Capture the cell that displays the provided text and extract its [X, Y] central coordinate. 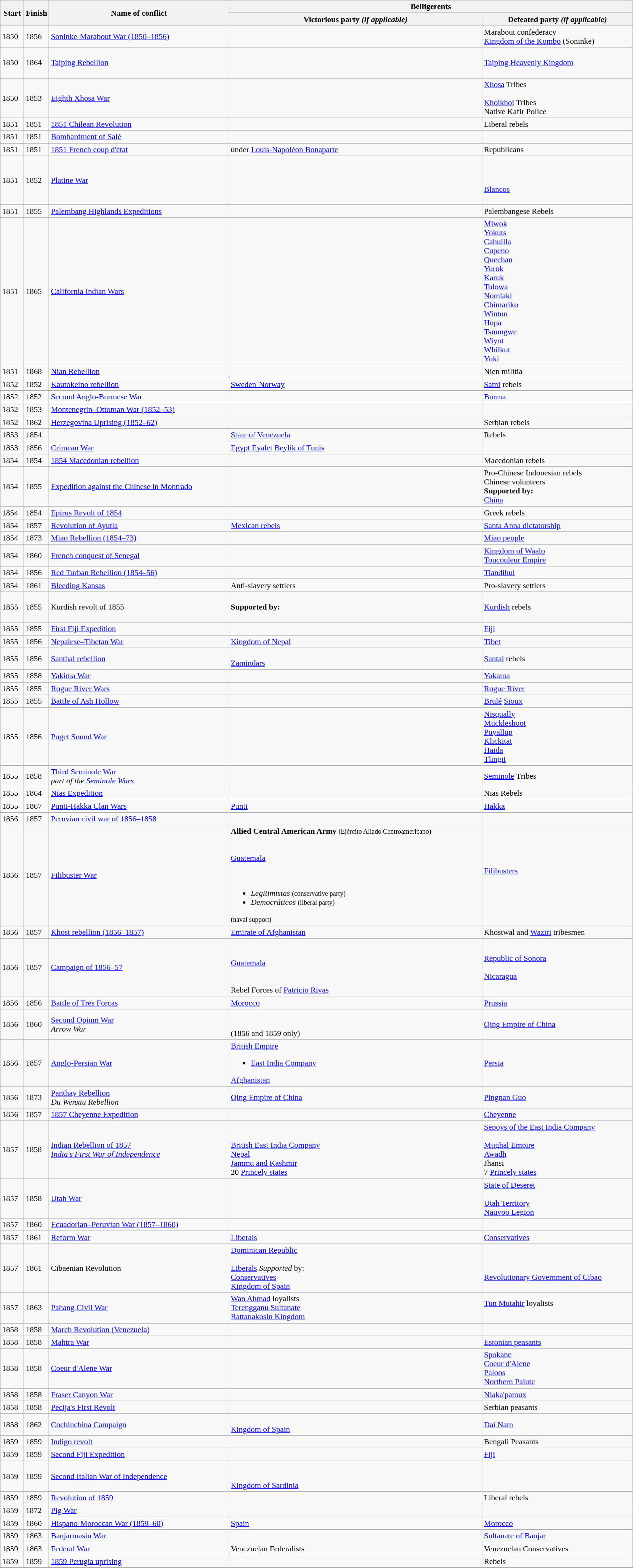
Pahang Civil War [139, 1308]
Punti [356, 806]
Indian Rebellion of 1857India's First War of Independence [139, 1150]
Palembangese Rebels [558, 211]
NisquallyMuckleshootPuyallupKlickitatHaidaTlingit [558, 737]
Second Italian War of Independence [139, 1476]
MiwokYokutsCahuillaCupenoQuechanYurokKarukTolowaNomlakiChimarikoWintunHupaTsnungweWiyotWhilkutYuki [558, 291]
Expedition against the Chinese in Montrado [139, 486]
California Indian Wars [139, 291]
State of DeseretUtah Territory Nauvoo Legion [558, 1198]
Second Fiji Expedition [139, 1454]
Red Turban Rebellion (1854–56) [139, 572]
Ecuadorian–Peruvian War (1857–1860) [139, 1225]
Federal War [139, 1549]
Nian Rebellion [139, 371]
Kurdish revolt of 1855 [139, 607]
Serbian peasants [558, 1407]
State of Venezuela [356, 435]
Republic of Sonora Nicaragua [558, 967]
Republicans [558, 149]
Liberals [356, 1237]
Persia [558, 1063]
Nien militia [558, 371]
Peruvian civil war of 1856–1858 [139, 819]
Pro-slavery settlers [558, 585]
Santal rebels [558, 659]
Serbian rebels [558, 422]
Miao people [558, 538]
Dai Nam [558, 1425]
Kautokeino rebellion [139, 384]
Santa Anna dictatorship [558, 525]
Kurdish rebels [558, 607]
Panthay RebellionDu Wenxiu Rebellion [139, 1097]
Xhosa TribesKhoikhoi Tribes Native Kafir Police [558, 98]
Wan Ahmad loyalists Terengganu Sultanate Rattanakosin Kingdom [356, 1308]
Start [12, 13]
Taiping Heavenly Kingdom [558, 63]
First Fiji Expedition [139, 629]
Coeur d'Alene War [139, 1368]
Emirate of Afghanistan [356, 932]
Banjarmasin War [139, 1536]
Egypt Eyalet Beylik of Tunis [356, 448]
Bengali Peasants [558, 1442]
Pig War [139, 1511]
Platine War [139, 180]
Yakama [558, 676]
1857 Cheyenne Expedition [139, 1115]
Punti-Hakka Clan Wars [139, 806]
Nlaka'pamux [558, 1395]
Rogue River [558, 689]
Pingnan Guo [558, 1097]
Anti-slavery settlers [356, 585]
Name of conflict [139, 13]
Campaign of 1856–57 [139, 967]
Revolution of 1859 [139, 1498]
Santhal rebellion [139, 659]
Puget Sound War [139, 737]
Zamindars [356, 659]
Tibet [558, 642]
Prussia [558, 1003]
1872 [37, 1511]
Crimean War [139, 448]
Mexican rebels [356, 525]
Soninke-Marabout War (1850–1856) [139, 37]
Nepalese–Tibetan War [139, 642]
Marabout confederacy Kingdom of the Kombo (Soninke) [558, 37]
Spain [356, 1523]
Khost rebellion (1856–1857) [139, 932]
Cheyenne [558, 1115]
Mahtra War [139, 1342]
Herzegovina Uprising (1852–62) [139, 422]
Second Opium WarArrow War [139, 1024]
Sultanate of Banjar [558, 1536]
Tun Mutahir loyalists [558, 1308]
Epirus Revolt of 1854 [139, 513]
British Empire East India Company Afghanistan [356, 1063]
Sweden-Norway [356, 384]
Anglo-Persian War [139, 1063]
SpokaneCoeur d'AlenePaloosNorthern Paiute [558, 1368]
Kingdom of WaaloToucouleur Empire [558, 555]
Tiandihui [558, 572]
Supported by: [356, 607]
1867 [37, 806]
Guatemala Rebel Forces of Patricio Rivas [356, 967]
1851 French coup d'état [139, 149]
Nias Expedition [139, 793]
Palembang Highlands Expeditions [139, 211]
Third Seminole War part of the Seminole Wars [139, 776]
Taiping Rebellion [139, 63]
Bombardment of Salé [139, 137]
Filibusters [558, 875]
Pro-Chinese Indonesian rebelsChinese volunteersSupported by: China [558, 486]
Hispano-Moroccan War (1859–60) [139, 1523]
1865 [37, 291]
Venezuelan Conservatives [558, 1549]
Brulé Sioux [558, 701]
Eighth Xhosa War [139, 98]
Belligerents [431, 7]
1854 Macedonian rebellion [139, 460]
Utah War [139, 1198]
Finish [37, 13]
Cochinchina Campaign [139, 1425]
Yakima War [139, 676]
Blancos [558, 180]
Estonian peasants [558, 1342]
Reform War [139, 1237]
Dominican RepublicLiberals Supported by: Conservatives Kingdom of Spain [356, 1268]
Sami rebels [558, 384]
Burma [558, 397]
Kingdom of Spain [356, 1425]
Defeated party (if applicable) [558, 19]
Conservatives [558, 1237]
Bleeding Kansas [139, 585]
Montenegrin–Ottoman War (1852–53) [139, 410]
Filibuster War [139, 875]
Battle of Ash Hollow [139, 701]
Venezuelan Federalists [356, 1549]
British East India Company Nepal Jammu and Kashmir 20 Princely states [356, 1150]
1868 [37, 371]
Greek rebels [558, 513]
Hakka [558, 806]
Rogue River Wars [139, 689]
1851 Chilean Revolution [139, 124]
Sepoys of the East India CompanyMughal Empire Awadh Jhansi 7 Princely states [558, 1150]
under Louis-Napoléon Bonaparte [356, 149]
Cibaenian Revolution [139, 1268]
Seminole Tribes [558, 776]
Victorious party (if applicable) [356, 19]
Revolution of Ayutla [139, 525]
Pecija's First Revolt [139, 1407]
Nias Rebels [558, 793]
March Revolution (Venezuela) [139, 1329]
Khostwal and Waziri tribesmen [558, 932]
1859 Perugia uprising [139, 1561]
(1856 and 1859 only) [356, 1024]
Macedonian rebels [558, 460]
Kingdom of Nepal [356, 642]
Fraser Canyon War [139, 1395]
Revolutionary Government of Cibao [558, 1268]
Second Anglo-Burmese War [139, 397]
Miao Rebellion (1854–73) [139, 538]
French conquest of Senegal [139, 555]
Indigo revolt [139, 1442]
Battle of Tres Forcas [139, 1003]
Kingdom of Sardinia [356, 1476]
